Find where the given text appears and provide that cell's center as [X, Y] coordinate. 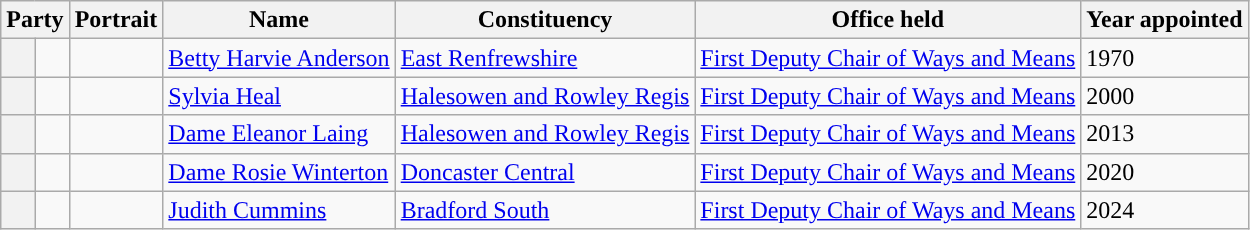
Dame Eleanor Laing [279, 134]
2024 [1164, 210]
2000 [1164, 96]
Constituency [545, 20]
Party [35, 20]
Office held [888, 20]
Year appointed [1164, 20]
Judith Cummins [279, 210]
Betty Harvie Anderson [279, 58]
East Renfrewshire [545, 58]
2020 [1164, 172]
2013 [1164, 134]
Portrait [116, 20]
1970 [1164, 58]
Sylvia Heal [279, 96]
Bradford South [545, 210]
Dame Rosie Winterton [279, 172]
Name [279, 20]
Doncaster Central [545, 172]
